Scan for the cell matching the given text and deliver its (x, y) coordinate at center. 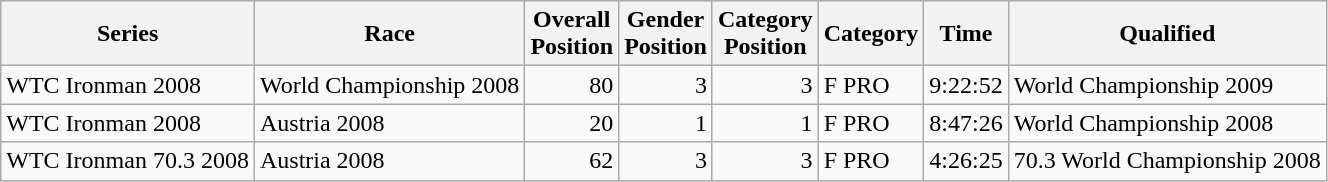
GenderPosition (666, 34)
CategoryPosition (765, 34)
Series (128, 34)
70.3 World Championship 2008 (1167, 161)
Time (966, 34)
9:22:52 (966, 85)
Qualified (1167, 34)
4:26:25 (966, 161)
20 (572, 123)
Category (871, 34)
80 (572, 85)
World Championship 2009 (1167, 85)
62 (572, 161)
Race (389, 34)
OverallPosition (572, 34)
WTC Ironman 70.3 2008 (128, 161)
8:47:26 (966, 123)
